Pinpoint the cell where the given text exists, returning its [X, Y] midpoint coordinate. 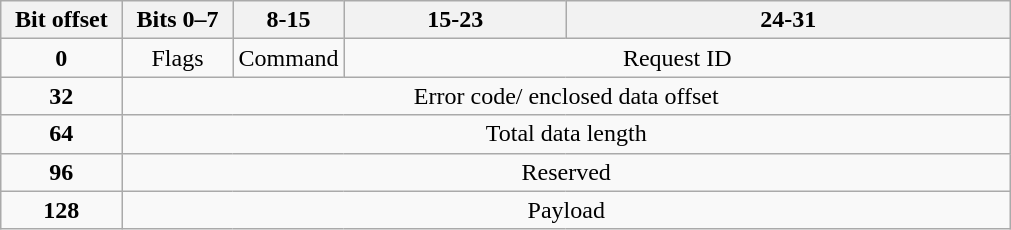
Error code/ enclosed data offset [566, 96]
15-23 [455, 20]
128 [62, 210]
Command [288, 58]
Flags [178, 58]
32 [62, 96]
Reserved [566, 172]
Request ID [677, 58]
Bit offset [62, 20]
96 [62, 172]
Total data length [566, 134]
64 [62, 134]
Bits 0–7 [178, 20]
Payload [566, 210]
0 [62, 58]
24-31 [788, 20]
8-15 [288, 20]
